Determine the [X, Y] coordinate at the center of the cell enclosing the given text.  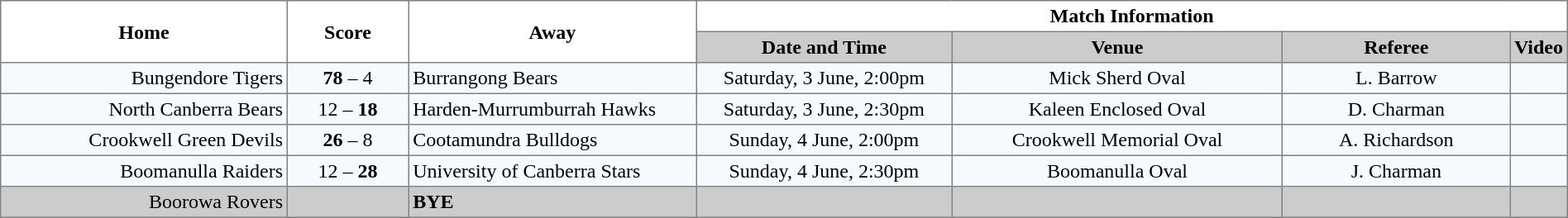
Boorowa Rovers [144, 202]
12 – 18 [347, 109]
University of Canberra Stars [552, 171]
D. Charman [1396, 109]
26 – 8 [347, 140]
Sunday, 4 June, 2:00pm [824, 140]
Kaleen Enclosed Oval [1117, 109]
BYE [552, 202]
Home [144, 31]
Burrangong Bears [552, 78]
Score [347, 31]
Sunday, 4 June, 2:30pm [824, 171]
A. Richardson [1396, 140]
Away [552, 31]
Saturday, 3 June, 2:00pm [824, 78]
L. Barrow [1396, 78]
Boomanulla Oval [1117, 171]
12 – 28 [347, 171]
Referee [1396, 47]
Harden-Murrumburrah Hawks [552, 109]
Boomanulla Raiders [144, 171]
Crookwell Green Devils [144, 140]
Match Information [1131, 17]
Video [1539, 47]
Bungendore Tigers [144, 78]
Mick Sherd Oval [1117, 78]
North Canberra Bears [144, 109]
Date and Time [824, 47]
Cootamundra Bulldogs [552, 140]
Crookwell Memorial Oval [1117, 140]
78 – 4 [347, 78]
J. Charman [1396, 171]
Venue [1117, 47]
Saturday, 3 June, 2:30pm [824, 109]
